Return (X, Y) of the center of cell containing provided text 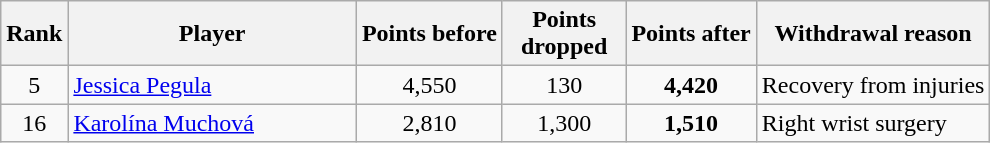
4,420 (691, 85)
Points before (429, 34)
5 (34, 85)
4,550 (429, 85)
Karolína Muchová (212, 123)
Jessica Pegula (212, 85)
1,510 (691, 123)
Rank (34, 34)
16 (34, 123)
130 (564, 85)
Withdrawal reason (873, 34)
Recovery from injuries (873, 85)
Right wrist surgery (873, 123)
Points dropped (564, 34)
2,810 (429, 123)
Player (212, 34)
1,300 (564, 123)
Points after (691, 34)
